For the text-containing cell, return its midpoint in [X, Y] coordinate format. 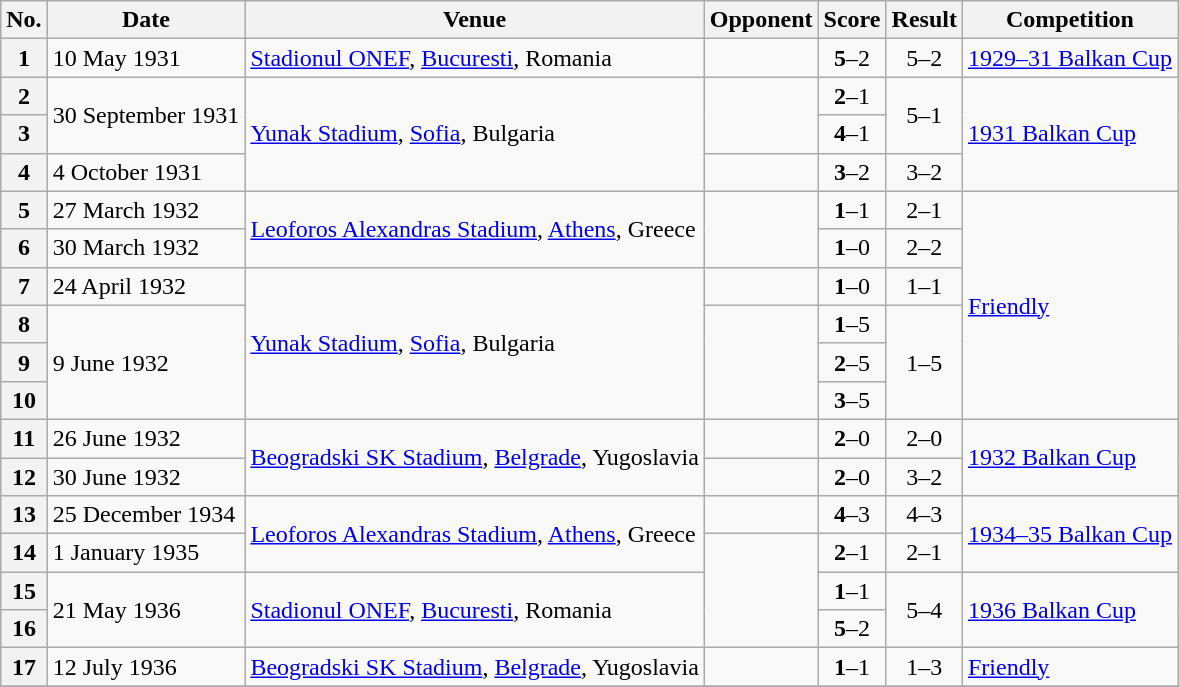
17 [24, 667]
Opponent [761, 20]
1931 Balkan Cup [1070, 134]
16 [24, 629]
10 [24, 400]
13 [24, 515]
12 [24, 477]
1–3 [924, 667]
30 March 1932 [146, 248]
Date [146, 20]
12 July 1936 [146, 667]
1934–35 Balkan Cup [1070, 534]
Result [924, 20]
Score [852, 20]
Venue [474, 20]
No. [24, 20]
Competition [1070, 20]
9 June 1932 [146, 362]
3–5 [852, 400]
30 June 1932 [146, 477]
3 [24, 134]
7 [24, 286]
2–5 [852, 362]
5 [24, 210]
24 April 1932 [146, 286]
5–4 [924, 610]
1936 Balkan Cup [1070, 610]
1 [24, 58]
2–2 [924, 248]
6 [24, 248]
30 September 1931 [146, 115]
25 December 1934 [146, 515]
9 [24, 362]
4 [24, 172]
14 [24, 553]
11 [24, 438]
5–1 [924, 115]
21 May 1936 [146, 610]
4–1 [852, 134]
2 [24, 96]
27 March 1932 [146, 210]
1 January 1935 [146, 553]
15 [24, 591]
1929–31 Balkan Cup [1070, 58]
8 [24, 324]
10 May 1931 [146, 58]
26 June 1932 [146, 438]
1932 Balkan Cup [1070, 457]
4 October 1931 [146, 172]
